Find where the given text appears and provide that cell's center as (x, y) coordinate. 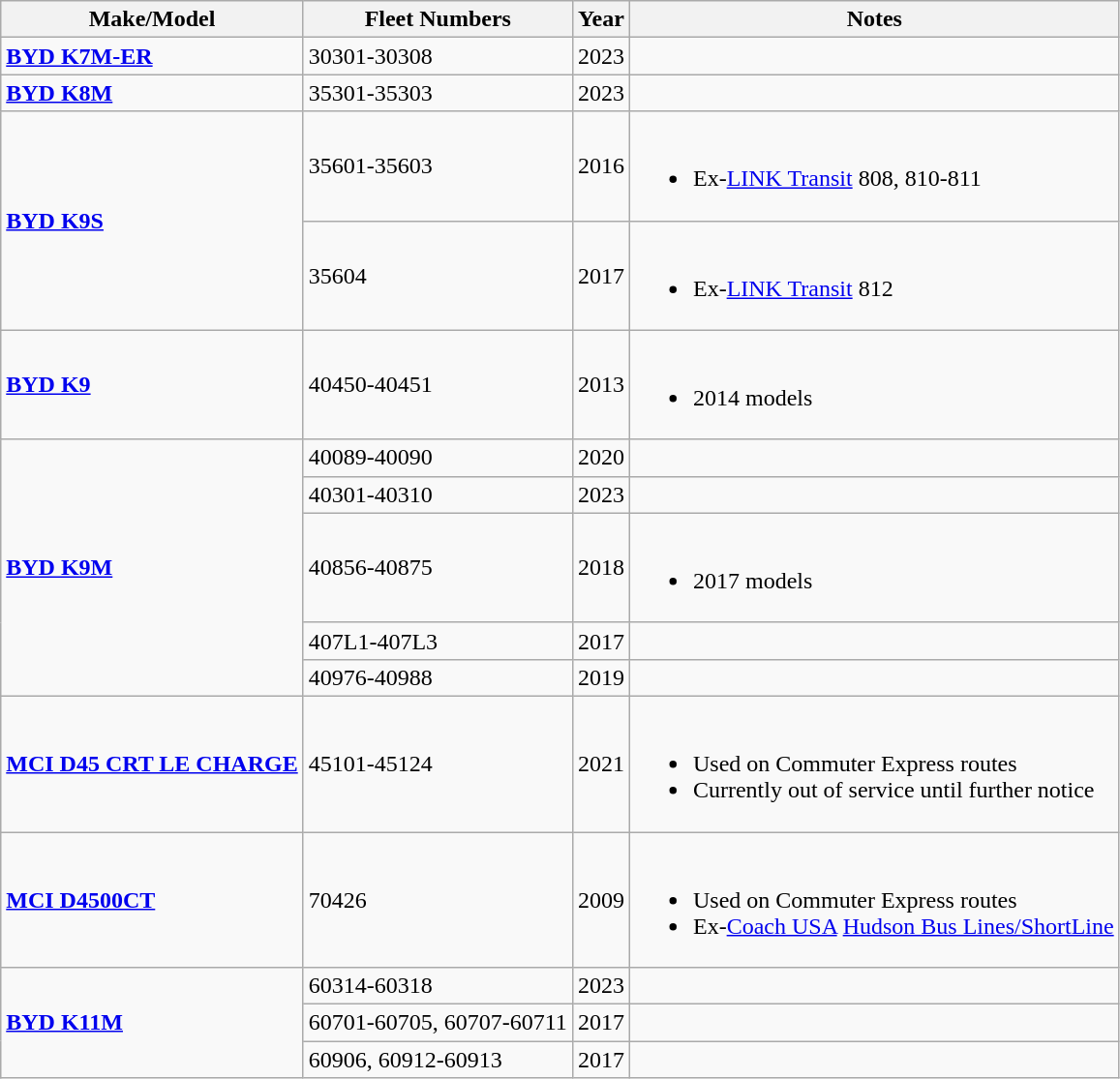
Ex-LINK Transit 812 (874, 275)
2016 (600, 166)
Notes (874, 19)
45101-45124 (438, 764)
2009 (600, 900)
40089-40090 (438, 458)
35604 (438, 275)
BYD K7M-ER (152, 56)
40856-40875 (438, 567)
BYD K8M (152, 93)
2017 models (874, 567)
70426 (438, 900)
Used on Commuter Express routesCurrently out of service until further notice (874, 764)
2019 (600, 677)
MCI D45 CRT LE CHARGE (152, 764)
BYD K11M (152, 1023)
MCI D4500CT (152, 900)
60314-60318 (438, 986)
407L1-407L3 (438, 641)
35301-35303 (438, 93)
2021 (600, 764)
BYD K9S (152, 221)
Ex-LINK Transit 808, 810-811 (874, 166)
30301-30308 (438, 56)
2020 (600, 458)
60906, 60912-60913 (438, 1060)
2018 (600, 567)
Year (600, 19)
BYD K9 (152, 385)
2013 (600, 385)
Used on Commuter Express routesEx-Coach USA Hudson Bus Lines/ShortLine (874, 900)
2014 models (874, 385)
Make/Model (152, 19)
BYD K9M (152, 567)
Fleet Numbers (438, 19)
40976-40988 (438, 677)
60701-60705, 60707-60711 (438, 1023)
40301-40310 (438, 495)
35601-35603 (438, 166)
40450-40451 (438, 385)
